Determine the (x, y) coordinate at the center of the cell enclosing the given text.  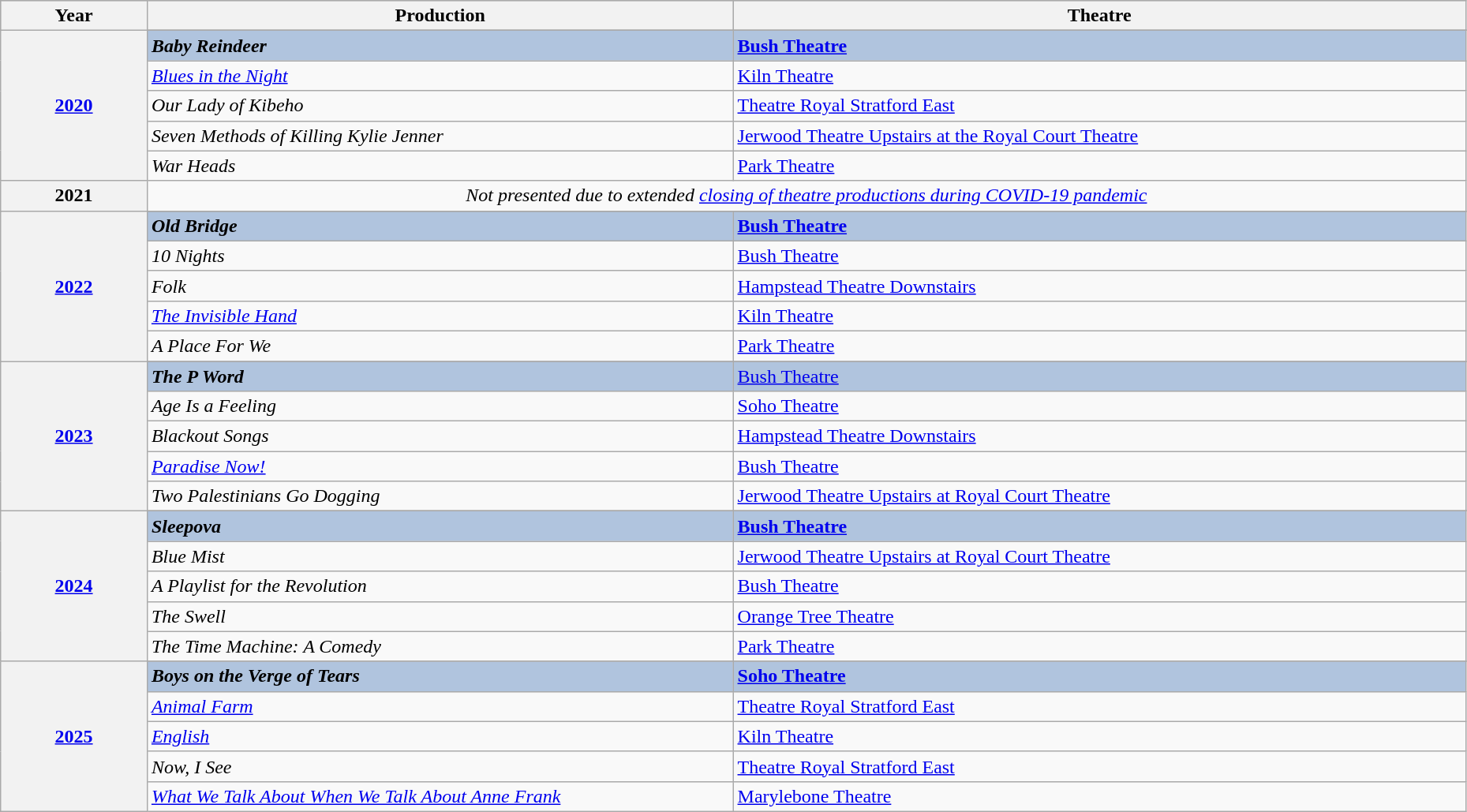
Blackout Songs (440, 436)
2020 (74, 106)
A Place For We (440, 346)
Now, I See (440, 766)
2021 (74, 196)
The Invisible Hand (440, 316)
The Swell (440, 616)
Folk (440, 286)
Theatre (1099, 16)
10 Nights (440, 256)
2025 (74, 736)
2022 (74, 286)
Age Is a Feeling (440, 406)
English (440, 736)
Two Palestinians Go Dogging (440, 496)
Seven Methods of Killing Kylie Jenner (440, 136)
2024 (74, 586)
Boys on the Verge of Tears (440, 676)
A Playlist for the Revolution (440, 586)
The Time Machine: A Comedy (440, 646)
Animal Farm (440, 706)
Orange Tree Theatre (1099, 616)
Baby Reindeer (440, 46)
Old Bridge (440, 226)
The P Word (440, 376)
Jerwood Theatre Upstairs at the Royal Court Theatre (1099, 136)
War Heads (440, 166)
What We Talk About When We Talk About Anne Frank (440, 796)
2023 (74, 436)
Year (74, 16)
Sleepova (440, 526)
Not presented due to extended closing of theatre productions during COVID-19 pandemic (806, 196)
Production (440, 16)
Marylebone Theatre (1099, 796)
Paradise Now! (440, 466)
Blues in the Night (440, 76)
Blue Mist (440, 556)
Our Lady of Kibeho (440, 106)
